Determine the (x, y) coordinate at the center of the cell enclosing the given text.  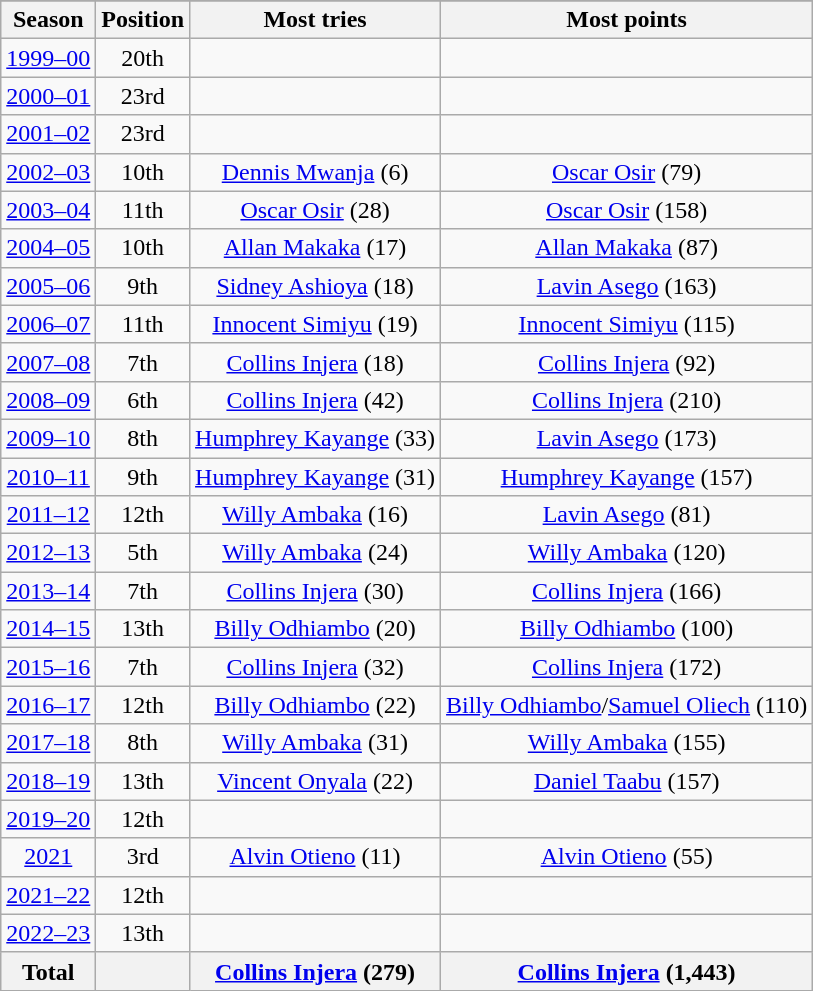
Innocent Simiyu (19) (316, 324)
2016–17 (48, 705)
Willy Ambaka (120) (627, 553)
Alvin Otieno (55) (627, 857)
Most tries (316, 20)
2007–08 (48, 362)
Willy Ambaka (31) (316, 743)
Oscar Osir (79) (627, 172)
Willy Ambaka (24) (316, 553)
Collins Injera (30) (316, 591)
2001–02 (48, 134)
5th (143, 553)
2011–12 (48, 515)
Collins Injera (1,443) (627, 971)
Lavin Asego (81) (627, 515)
Oscar Osir (28) (316, 210)
2002–03 (48, 172)
Humphrey Kayange (33) (316, 438)
2005–06 (48, 286)
20th (143, 58)
Collins Injera (92) (627, 362)
2008–09 (48, 400)
Willy Ambaka (155) (627, 743)
2018–19 (48, 781)
2015–16 (48, 667)
Lavin Asego (173) (627, 438)
2012–13 (48, 553)
Oscar Osir (158) (627, 210)
Season (48, 20)
2003–04 (48, 210)
2021 (48, 857)
2021–22 (48, 895)
2006–07 (48, 324)
1999–00 (48, 58)
Sidney Ashioya (18) (316, 286)
Position (143, 20)
Allan Makaka (17) (316, 248)
Collins Injera (18) (316, 362)
Willy Ambaka (16) (316, 515)
Vincent Onyala (22) (316, 781)
Innocent Simiyu (115) (627, 324)
Billy Odhiambo/Samuel Oliech (110) (627, 705)
Total (48, 971)
Daniel Taabu (157) (627, 781)
2009–10 (48, 438)
Billy Odhiambo (22) (316, 705)
2017–18 (48, 743)
Collins Injera (172) (627, 667)
2010–11 (48, 477)
Collins Injera (279) (316, 971)
Collins Injera (210) (627, 400)
Collins Injera (166) (627, 591)
Collins Injera (42) (316, 400)
3rd (143, 857)
2004–05 (48, 248)
6th (143, 400)
Humphrey Kayange (157) (627, 477)
2022–23 (48, 933)
Billy Odhiambo (100) (627, 629)
Humphrey Kayange (31) (316, 477)
2000–01 (48, 96)
2014–15 (48, 629)
Collins Injera (32) (316, 667)
Allan Makaka (87) (627, 248)
Lavin Asego (163) (627, 286)
Alvin Otieno (11) (316, 857)
Most points (627, 20)
Dennis Mwanja (6) (316, 172)
2019–20 (48, 819)
Billy Odhiambo (20) (316, 629)
2013–14 (48, 591)
